Provide the [x, y] coordinate of the cell's center where the given text is located.  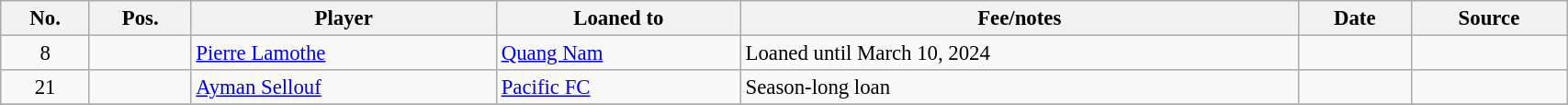
Loaned to [618, 18]
No. [46, 18]
Ayman Sellouf [344, 87]
Pos. [140, 18]
Source [1488, 18]
Player [344, 18]
21 [46, 87]
Date [1354, 18]
Pierre Lamothe [344, 53]
Quang Nam [618, 53]
8 [46, 53]
Fee/notes [1020, 18]
Pacific FC [618, 87]
Season-long loan [1020, 87]
Loaned until March 10, 2024 [1020, 53]
